Determine the (X, Y) coordinate at the center of the cell enclosing the given text.  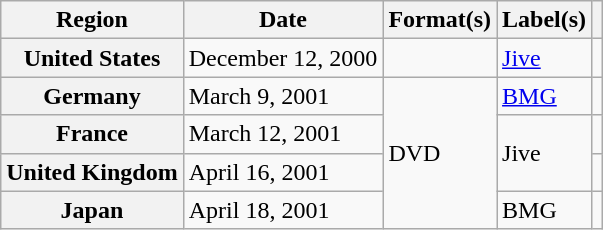
March 9, 2001 (283, 96)
Germany (92, 96)
March 12, 2001 (283, 134)
United States (92, 58)
April 18, 2001 (283, 210)
Japan (92, 210)
DVD (440, 153)
Region (92, 20)
United Kingdom (92, 172)
France (92, 134)
Format(s) (440, 20)
December 12, 2000 (283, 58)
April 16, 2001 (283, 172)
Label(s) (544, 20)
Date (283, 20)
